Search for the cell housing the specified text and yield its (x, y) center coordinate. 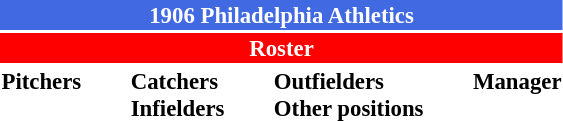
Roster (282, 48)
1906 Philadelphia Athletics (282, 15)
